For the text-containing cell, return its midpoint in (X, Y) coordinate format. 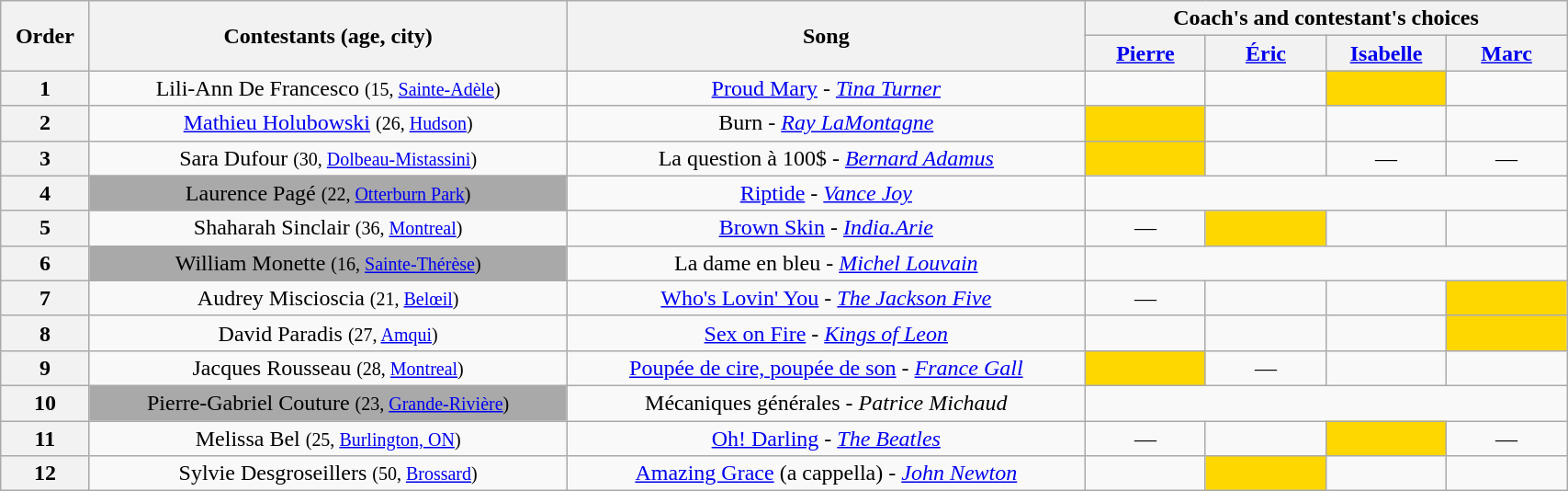
Brown Skin - India.Arie (826, 228)
Poupée de cire, poupée de son - France Gall (826, 368)
3 (45, 158)
Mécaniques générales - Patrice Michaud (826, 403)
Shaharah Sinclair (36, Montreal) (328, 228)
Audrey Miscioscia (21, Belœil) (328, 298)
Sara Dufour (30, Dolbeau-Mistassini) (328, 158)
David Paradis (27, Amqui) (328, 333)
Lili-Ann De Francesco (15, Sainte-Adèle) (328, 88)
Amazing Grace (a cappella) - John Newton (826, 474)
Song (826, 36)
Oh! Darling - The Beatles (826, 439)
Sylvie Desgroseillers (50, Brossard) (328, 474)
1 (45, 88)
Pierre-Gabriel Couture (23, Grande-Rivière) (328, 403)
5 (45, 228)
4 (45, 193)
William Monette (16, Sainte-Thérèse) (328, 263)
Isabelle (1387, 53)
Proud Mary - Tina Turner (826, 88)
Contestants (age, city) (328, 36)
Pierre (1145, 53)
Riptide - Vance Joy (826, 193)
Sex on Fire - Kings of Leon (826, 333)
La dame en bleu - Michel Louvain (826, 263)
Mathieu Holubowski (26, Hudson) (328, 123)
8 (45, 333)
6 (45, 263)
Coach's and contestant's choices (1325, 18)
Laurence Pagé (22, Otterburn Park) (328, 193)
Who's Lovin' You - The Jackson Five (826, 298)
7 (45, 298)
La question à 100$ - Bernard Adamus (826, 158)
9 (45, 368)
Éric (1266, 53)
12 (45, 474)
10 (45, 403)
Marc (1506, 53)
Jacques Rousseau (28, Montreal) (328, 368)
Order (45, 36)
Burn - Ray LaMontagne (826, 123)
2 (45, 123)
11 (45, 439)
Melissa Bel (25, Burlington, ON) (328, 439)
